Extract the [x, y] coordinate from the center of the cell holding the provided text.  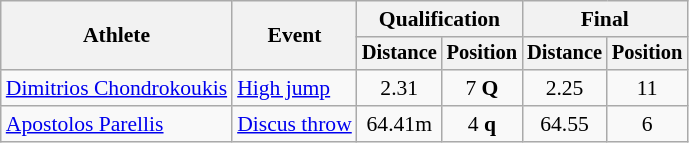
7 Q [482, 88]
Apostolos Parellis [116, 124]
Event [294, 36]
Qualification [440, 19]
64.41m [400, 124]
2.25 [564, 88]
High jump [294, 88]
Dimitrios Chondrokoukis [116, 88]
Final [604, 19]
6 [647, 124]
11 [647, 88]
2.31 [400, 88]
4 q [482, 124]
64.55 [564, 124]
Athlete [116, 36]
Discus throw [294, 124]
